Determine the (x, y) coordinate at the center of the cell enclosing the given text.  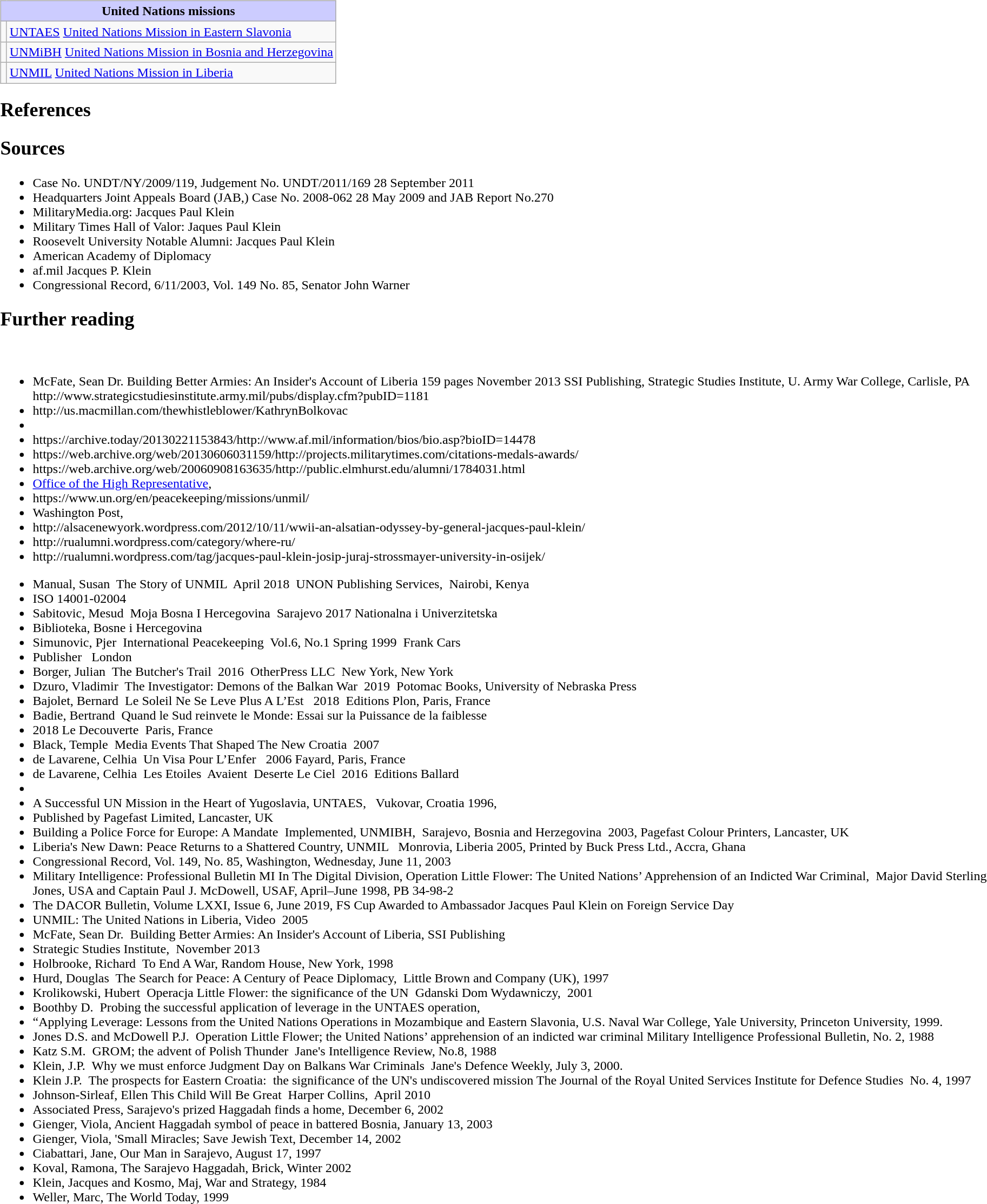
United Nations missions (168, 11)
UNTAES United Nations Mission in Eastern Slavonia (171, 31)
UNMiBH United Nations Mission in Bosnia and Herzegovina (171, 52)
UNMIL United Nations Mission in Liberia (171, 72)
